Pinpoint the cell where the given text exists, returning its [x, y] midpoint coordinate. 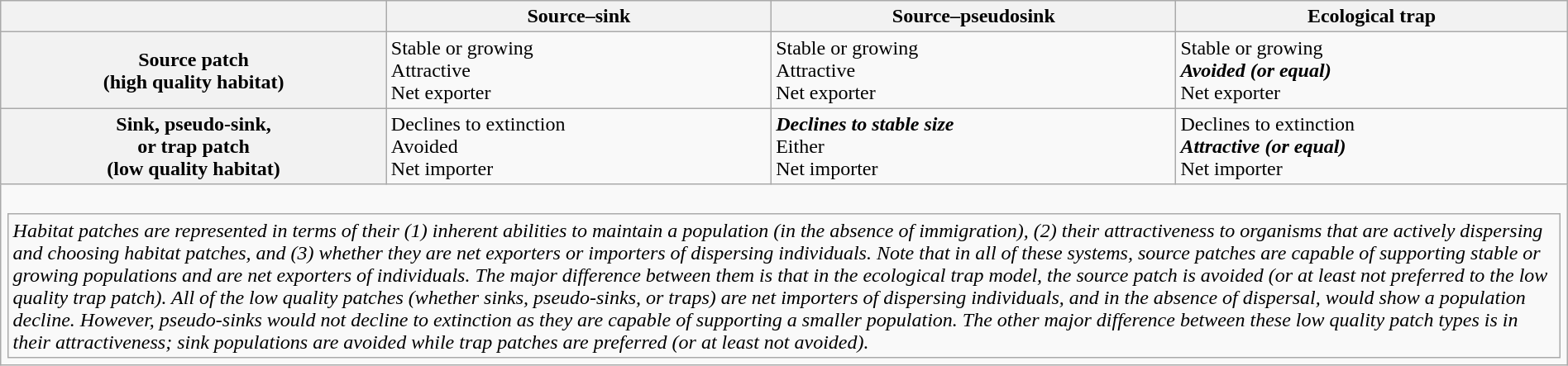
Ecological trap [1371, 17]
Declines to extinction Avoided Net importer [579, 146]
Source patch (high quality habitat) [194, 70]
Stable or growing Avoided (or equal) Net exporter [1371, 70]
Declines to stable size Either Net importer [974, 146]
Source–sink [579, 17]
Source–pseudosink [974, 17]
Sink, pseudo-sink, or trap patch (low quality habitat) [194, 146]
Declines to extinction Attractive (or equal) Net importer [1371, 146]
